Return the [x, y] coordinate for the center point of the cell that contains the specified text.  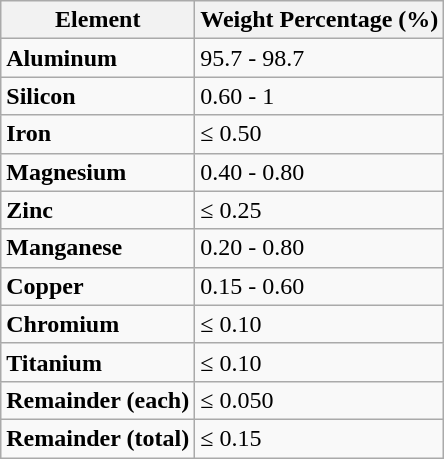
Aluminum [98, 58]
Manganese [98, 248]
Chromium [98, 324]
≤ 0.050 [320, 400]
Magnesium [98, 172]
0.60 - 1 [320, 96]
Remainder (total) [98, 438]
Titanium [98, 362]
95.7 - 98.7 [320, 58]
0.40 - 0.80 [320, 172]
Element [98, 20]
≤ 0.25 [320, 210]
0.20 - 0.80 [320, 248]
Copper [98, 286]
Weight Percentage (%) [320, 20]
Silicon [98, 96]
≤ 0.15 [320, 438]
Iron [98, 134]
Zinc [98, 210]
Remainder (each) [98, 400]
0.15 - 0.60 [320, 286]
≤ 0.50 [320, 134]
